Capture the cell that displays the provided text and extract its (X, Y) central coordinate. 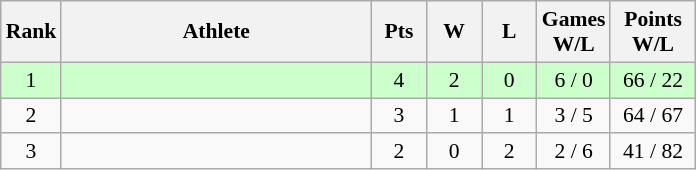
W (454, 32)
64 / 67 (652, 116)
66 / 22 (652, 80)
L (510, 32)
6 / 0 (574, 80)
Athlete (216, 32)
2 / 6 (574, 152)
3 / 5 (574, 116)
41 / 82 (652, 152)
4 (398, 80)
Rank (32, 32)
PointsW/L (652, 32)
Pts (398, 32)
GamesW/L (574, 32)
